Output the [X, Y] coordinate of the center of the cell containing the given text.  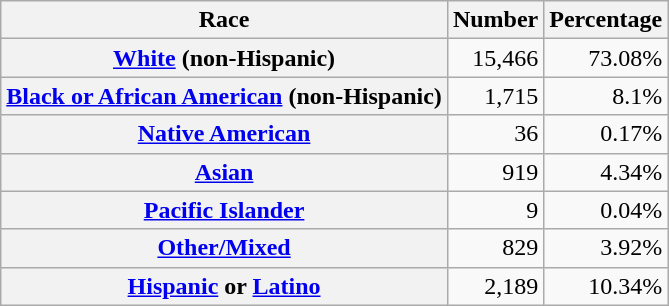
73.08% [606, 58]
919 [495, 172]
Other/Mixed [224, 248]
10.34% [606, 286]
8.1% [606, 96]
0.17% [606, 134]
White (non-Hispanic) [224, 58]
Hispanic or Latino [224, 286]
3.92% [606, 248]
0.04% [606, 210]
1,715 [495, 96]
Race [224, 20]
36 [495, 134]
829 [495, 248]
Pacific Islander [224, 210]
15,466 [495, 58]
Number [495, 20]
2,189 [495, 286]
Native American [224, 134]
9 [495, 210]
Asian [224, 172]
4.34% [606, 172]
Percentage [606, 20]
Black or African American (non-Hispanic) [224, 96]
